Find where the given text appears and provide that cell's center as [x, y] coordinate. 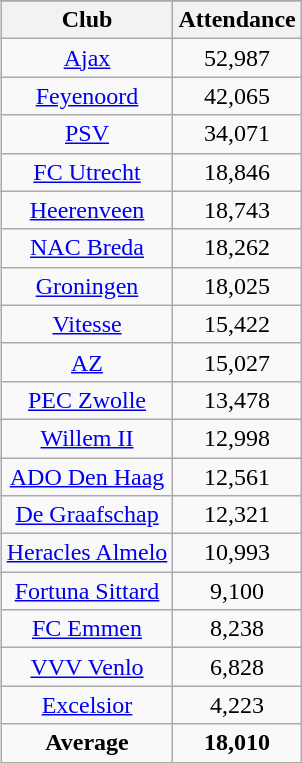
FC Emmen [87, 629]
VVV Venlo [87, 667]
Heracles Almelo [87, 553]
34,071 [237, 134]
Groningen [87, 286]
13,478 [237, 400]
15,422 [237, 324]
Club [87, 20]
Ajax [87, 58]
AZ [87, 362]
8,238 [237, 629]
ADO Den Haag [87, 477]
PSV [87, 134]
10,993 [237, 553]
12,321 [237, 515]
52,987 [237, 58]
12,561 [237, 477]
Vitesse [87, 324]
FC Utrecht [87, 172]
Heerenveen [87, 210]
12,998 [237, 438]
9,100 [237, 591]
De Graafschap [87, 515]
18,025 [237, 286]
6,828 [237, 667]
42,065 [237, 96]
15,027 [237, 362]
Fortuna Sittard [87, 591]
PEC Zwolle [87, 400]
18,846 [237, 172]
Feyenoord [87, 96]
NAC Breda [87, 248]
Attendance [237, 20]
18,262 [237, 248]
18,743 [237, 210]
Willem II [87, 438]
4,223 [237, 705]
Excelsior [87, 705]
18,010 [237, 743]
Average [87, 743]
